Return the [X, Y] coordinate for the center point of the cell that contains the specified text.  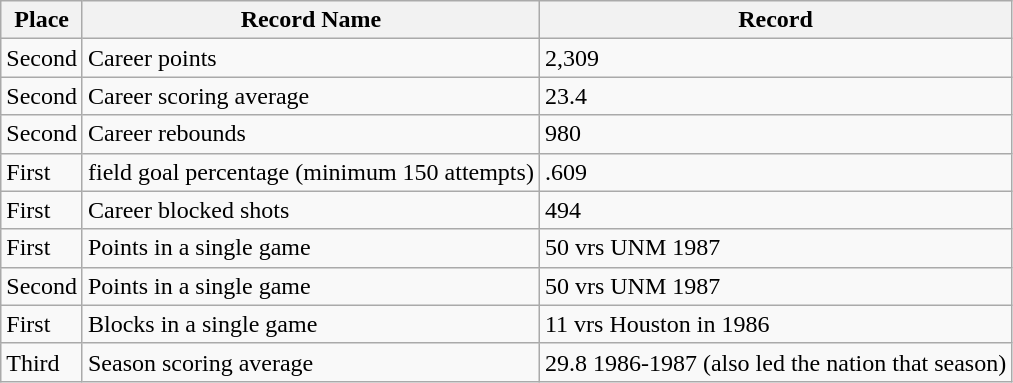
Place [42, 20]
field goal percentage (minimum 150 attempts) [310, 172]
23.4 [775, 96]
29.8 1986-1987 (also led the nation that season) [775, 362]
2,309 [775, 58]
Career rebounds [310, 134]
Blocks in a single game [310, 324]
.609 [775, 172]
Career blocked shots [310, 210]
Career scoring average [310, 96]
Record [775, 20]
Third [42, 362]
494 [775, 210]
Career points [310, 58]
Record Name [310, 20]
11 vrs Houston in 1986 [775, 324]
Season scoring average [310, 362]
980 [775, 134]
